Determine the [X, Y] coordinate at the center of the cell enclosing the given text.  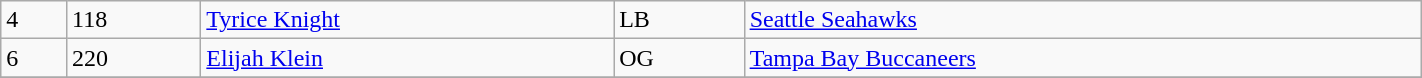
Elijah Klein [408, 58]
LB [679, 20]
Seattle Seahawks [1082, 20]
118 [134, 20]
220 [134, 58]
4 [34, 20]
Tampa Bay Buccaneers [1082, 58]
6 [34, 58]
OG [679, 58]
Tyrice Knight [408, 20]
